Extract the [X, Y] coordinate from the center of the cell holding the provided text.  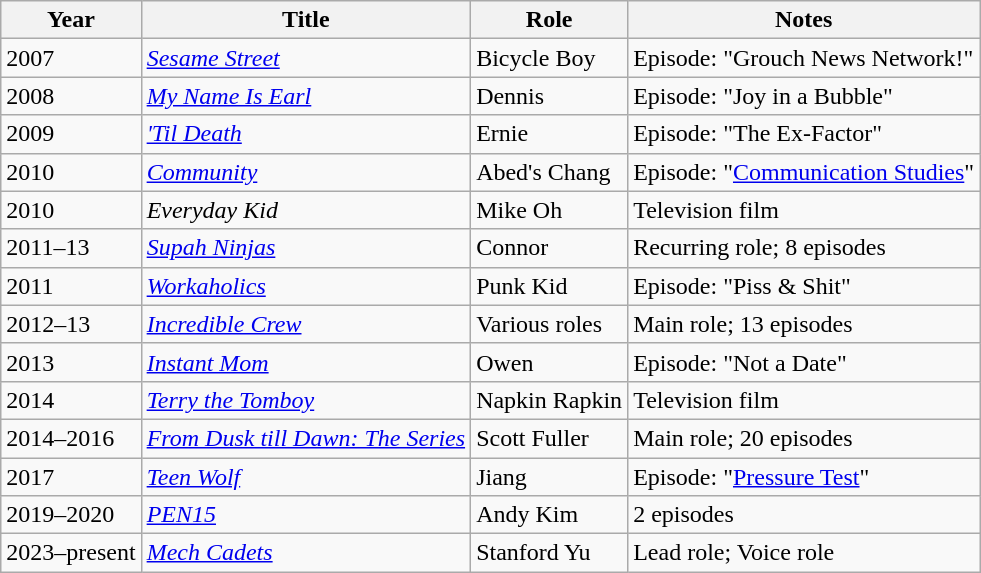
2013 [71, 362]
Community [306, 172]
Dennis [550, 96]
2008 [71, 96]
Main role; 20 episodes [804, 438]
Episode: "Grouch News Network!" [804, 58]
Bicycle Boy [550, 58]
Workaholics [306, 286]
Various roles [550, 324]
Notes [804, 20]
2011–13 [71, 248]
Episode: "Piss & Shit" [804, 286]
Main role; 13 episodes [804, 324]
2007 [71, 58]
2014 [71, 400]
Episode: "Pressure Test" [804, 477]
2023–present [71, 553]
Scott Fuller [550, 438]
2 episodes [804, 515]
Title [306, 20]
Role [550, 20]
Andy Kim [550, 515]
2019–2020 [71, 515]
Punk Kid [550, 286]
Incredible Crew [306, 324]
Teen Wolf [306, 477]
Stanford Yu [550, 553]
Instant Mom [306, 362]
Everyday Kid [306, 210]
Connor [550, 248]
Ernie [550, 134]
Mike Oh [550, 210]
Episode: "The Ex-Factor" [804, 134]
'Til Death [306, 134]
Year [71, 20]
2012–13 [71, 324]
Mech Cadets [306, 553]
From Dusk till Dawn: The Series [306, 438]
Supah Ninjas [306, 248]
2009 [71, 134]
2014–2016 [71, 438]
2011 [71, 286]
PEN15 [306, 515]
Lead role; Voice role [804, 553]
Abed's Chang [550, 172]
Jiang [550, 477]
Owen [550, 362]
Sesame Street [306, 58]
2017 [71, 477]
Episode: "Not a Date" [804, 362]
Terry the Tomboy [306, 400]
Recurring role; 8 episodes [804, 248]
Episode: "Communication Studies" [804, 172]
Napkin Rapkin [550, 400]
Episode: "Joy in a Bubble" [804, 96]
My Name Is Earl [306, 96]
